Locate the cell with the specified text and output its [x, y] center coordinate. 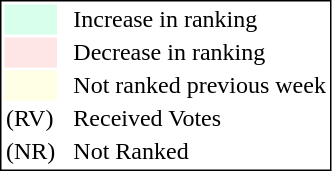
(NR) [30, 151]
Not ranked previous week [200, 85]
(RV) [30, 119]
Increase in ranking [200, 19]
Decrease in ranking [200, 53]
Not Ranked [200, 151]
Received Votes [200, 119]
